Find where the given text appears and provide that cell's center as (x, y) coordinate. 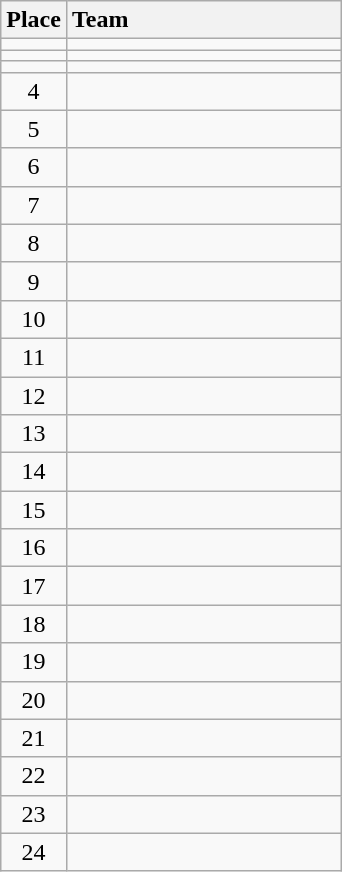
11 (34, 357)
10 (34, 319)
5 (34, 129)
16 (34, 548)
15 (34, 510)
17 (34, 586)
Place (34, 20)
22 (34, 776)
21 (34, 738)
12 (34, 395)
8 (34, 243)
14 (34, 472)
24 (34, 852)
7 (34, 205)
18 (34, 624)
20 (34, 700)
23 (34, 814)
9 (34, 281)
6 (34, 167)
13 (34, 434)
Team (204, 20)
4 (34, 91)
19 (34, 662)
